Pinpoint the cell where the given text exists, returning its [X, Y] midpoint coordinate. 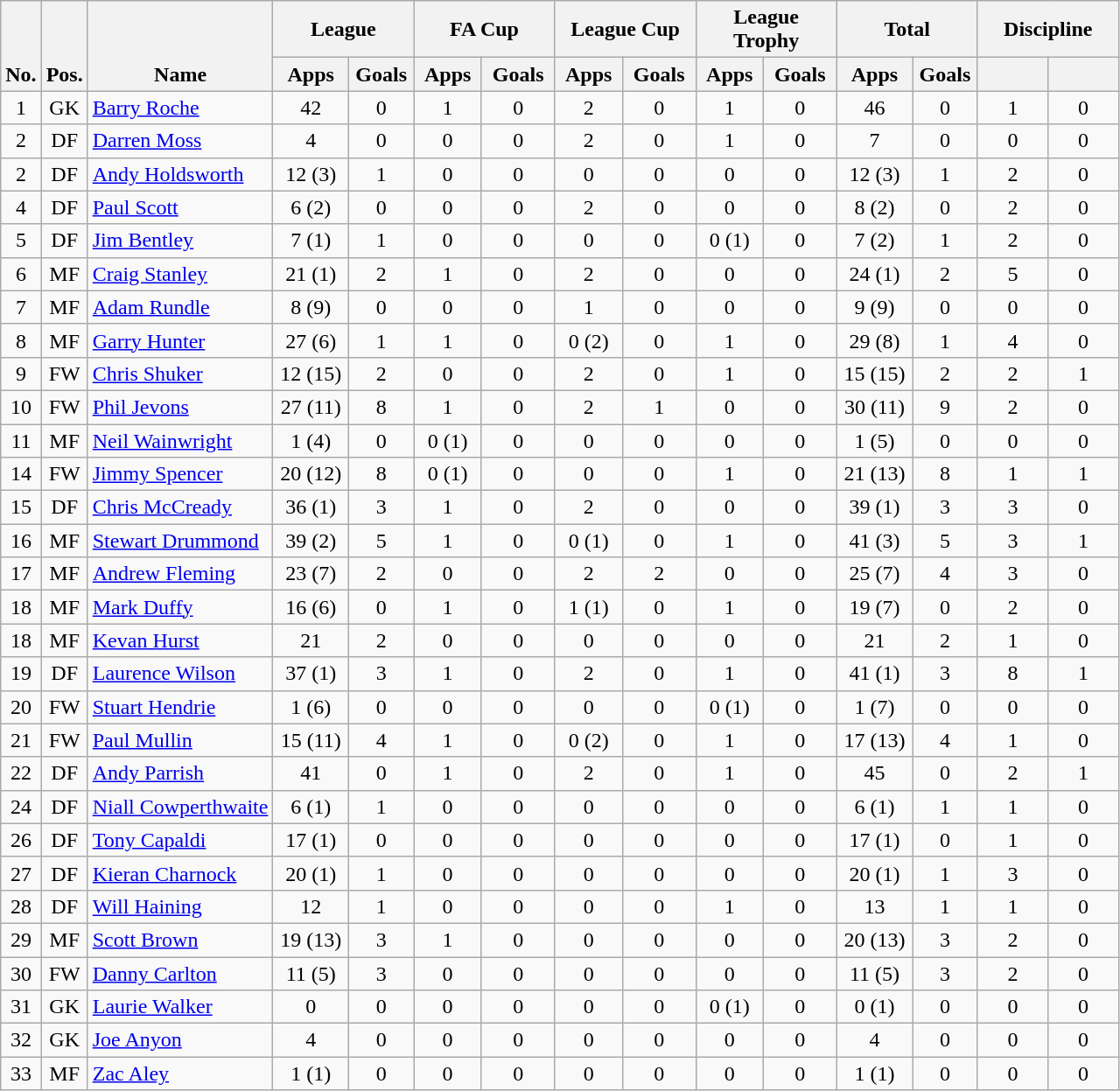
41 (1) [875, 674]
Zac Aley [180, 1074]
1 (7) [875, 707]
Name [180, 45]
Andrew Fleming [180, 574]
26 [21, 840]
17 (13) [875, 740]
Tony Capaldi [180, 840]
14 [21, 474]
Laurie Walker [180, 1007]
8 (9) [311, 307]
Andy Holdsworth [180, 174]
27 (6) [311, 340]
25 (7) [875, 574]
30 (11) [875, 407]
28 [21, 906]
Stewart Drummond [180, 541]
32 [21, 1040]
10 [21, 407]
FA Cup [485, 30]
League Trophy [766, 30]
6 (2) [311, 207]
30 [21, 974]
22 [21, 773]
7 (2) [875, 241]
Danny Carlton [180, 974]
Discipline [1048, 30]
Mark Duffy [180, 607]
1 (5) [875, 440]
Neil Wainwright [180, 440]
Joe Anyon [180, 1040]
19 [21, 674]
1 (6) [311, 707]
27 [21, 873]
39 (1) [875, 507]
Kevan Hurst [180, 640]
Stuart Hendrie [180, 707]
39 (2) [311, 541]
16 (6) [311, 607]
41 (3) [875, 541]
16 [21, 541]
Darren Moss [180, 141]
Niall Cowperthwaite [180, 807]
Chris Shuker [180, 374]
7 (1) [311, 241]
37 (1) [311, 674]
Andy Parrish [180, 773]
21 (1) [311, 274]
24 (1) [875, 274]
Total [906, 30]
1 (4) [311, 440]
8 (2) [875, 207]
19 (13) [311, 940]
Adam Rundle [180, 307]
33 [21, 1074]
23 (7) [311, 574]
Scott Brown [180, 940]
31 [21, 1007]
9 (9) [875, 307]
20 (13) [875, 940]
21 (13) [875, 474]
Paul Mullin [180, 740]
Chris McCready [180, 507]
17 [21, 574]
Laurence Wilson [180, 674]
13 [875, 906]
Will Haining [180, 906]
42 [311, 108]
Jim Bentley [180, 241]
Phil Jevons [180, 407]
12 (15) [311, 374]
15 (15) [875, 374]
29 (8) [875, 340]
Kieran Charnock [180, 873]
Barry Roche [180, 108]
No. [21, 45]
League [343, 30]
12 [311, 906]
11 [21, 440]
6 [21, 274]
41 [311, 773]
20 (12) [311, 474]
Craig Stanley [180, 274]
League Cup [625, 30]
Garry Hunter [180, 340]
36 (1) [311, 507]
27 (11) [311, 407]
20 [21, 707]
Pos. [65, 45]
15 (11) [311, 740]
45 [875, 773]
19 (7) [875, 607]
15 [21, 507]
Jimmy Spencer [180, 474]
46 [875, 108]
24 [21, 807]
29 [21, 940]
Paul Scott [180, 207]
